From the cell containing the given text, extract its center point as [X, Y] coordinate. 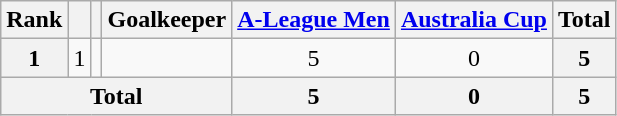
Rank [34, 20]
Goalkeeper [167, 20]
A-League Men [314, 20]
Australia Cup [474, 20]
